Detect which cell encompasses the target text, then output its (x, y) center coordinate. 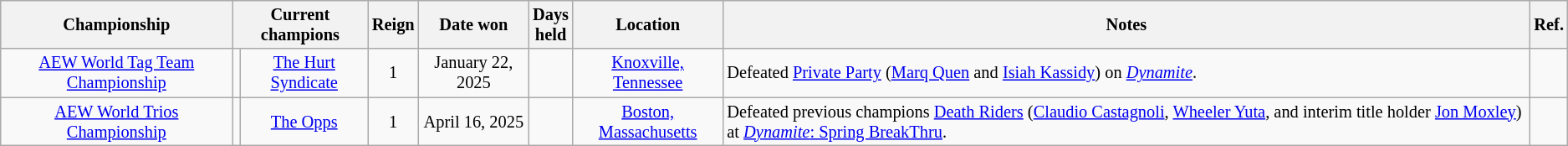
AEW World Tag Team Championship (117, 73)
Notes (1126, 24)
Defeated Private Party (Marq Quen and Isiah Kassidy) on Dynamite. (1126, 73)
Date won (474, 24)
January 22, 2025 (474, 73)
Reign (393, 24)
The Opps (304, 122)
Ref. (1549, 24)
Championship (117, 24)
Daysheld (550, 24)
The Hurt Syndicate (304, 73)
Boston, Massachusetts (648, 122)
Defeated previous champions Death Riders (Claudio Castagnoli, Wheeler Yuta, and interim title holder Jon Moxley) at Dynamite: Spring BreakThru. (1126, 122)
April 16, 2025 (474, 122)
AEW World Trios Championship (117, 122)
Location (648, 24)
Knoxville, Tennessee (648, 73)
Current champions (300, 24)
